Provide the [x, y] coordinate of the cell's center where the given text is located.  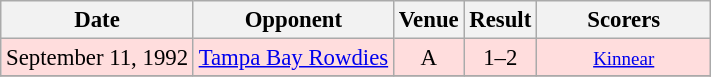
Kinnear [624, 58]
September 11, 1992 [98, 58]
Result [500, 20]
1–2 [500, 58]
Tampa Bay Rowdies [293, 58]
A [428, 58]
Opponent [293, 20]
Date [98, 20]
Venue [428, 20]
Scorers [624, 20]
